Find where the given text appears and provide that cell's center as (x, y) coordinate. 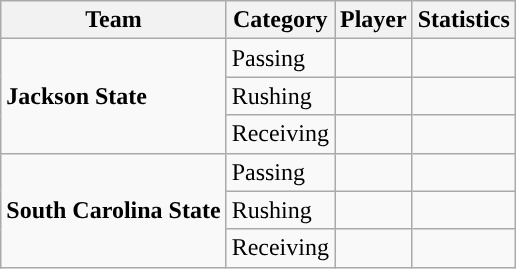
Team (114, 20)
Player (373, 20)
Jackson State (114, 96)
South Carolina State (114, 210)
Category (280, 20)
Statistics (464, 20)
